Find where the given text appears and provide that cell's center as (X, Y) coordinate. 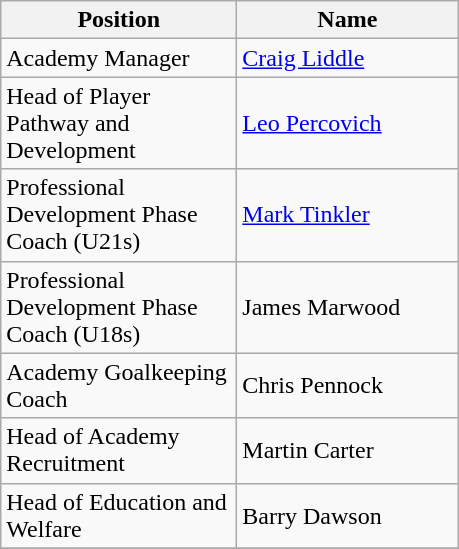
Professional Development Phase Coach (U18s) (119, 307)
Craig Liddle (348, 58)
Academy Manager (119, 58)
Professional Development Phase Coach (U21s) (119, 215)
Chris Pennock (348, 386)
Name (348, 20)
Head of Player Pathway and Development (119, 123)
Head of Academy Recruitment (119, 450)
Academy Goalkeeping Coach (119, 386)
Barry Dawson (348, 516)
Leo Percovich (348, 123)
Position (119, 20)
James Marwood (348, 307)
Head of Education and Welfare (119, 516)
Martin Carter (348, 450)
Mark Tinkler (348, 215)
